Pinpoint the cell where the given text exists, returning its (x, y) midpoint coordinate. 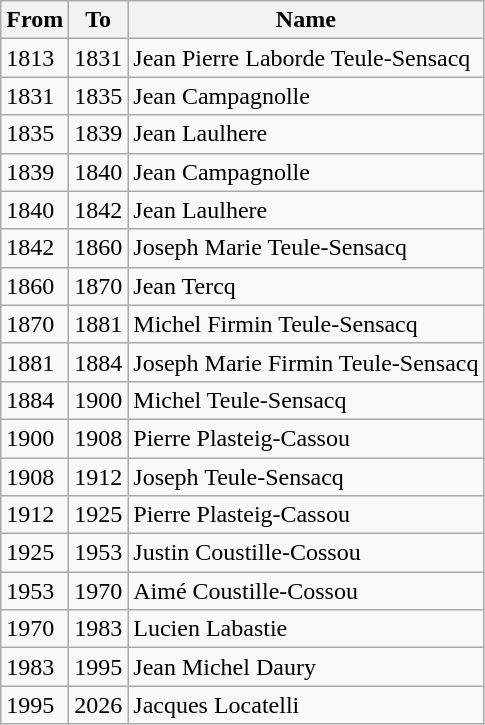
Jean Tercq (306, 286)
Joseph Marie Teule-Sensacq (306, 248)
Lucien Labastie (306, 629)
Aimé Coustille-Cossou (306, 591)
From (35, 20)
To (98, 20)
Joseph Marie Firmin Teule-Sensacq (306, 362)
Jacques Locatelli (306, 705)
Name (306, 20)
Jean Michel Daury (306, 667)
Michel Teule-Sensacq (306, 400)
Michel Firmin Teule-Sensacq (306, 324)
2026 (98, 705)
Justin Coustille-Cossou (306, 553)
Joseph Teule-Sensacq (306, 477)
1813 (35, 58)
Jean Pierre Laborde Teule-Sensacq (306, 58)
